Provide the [X, Y] coordinate of the cell's center where the given text is located.  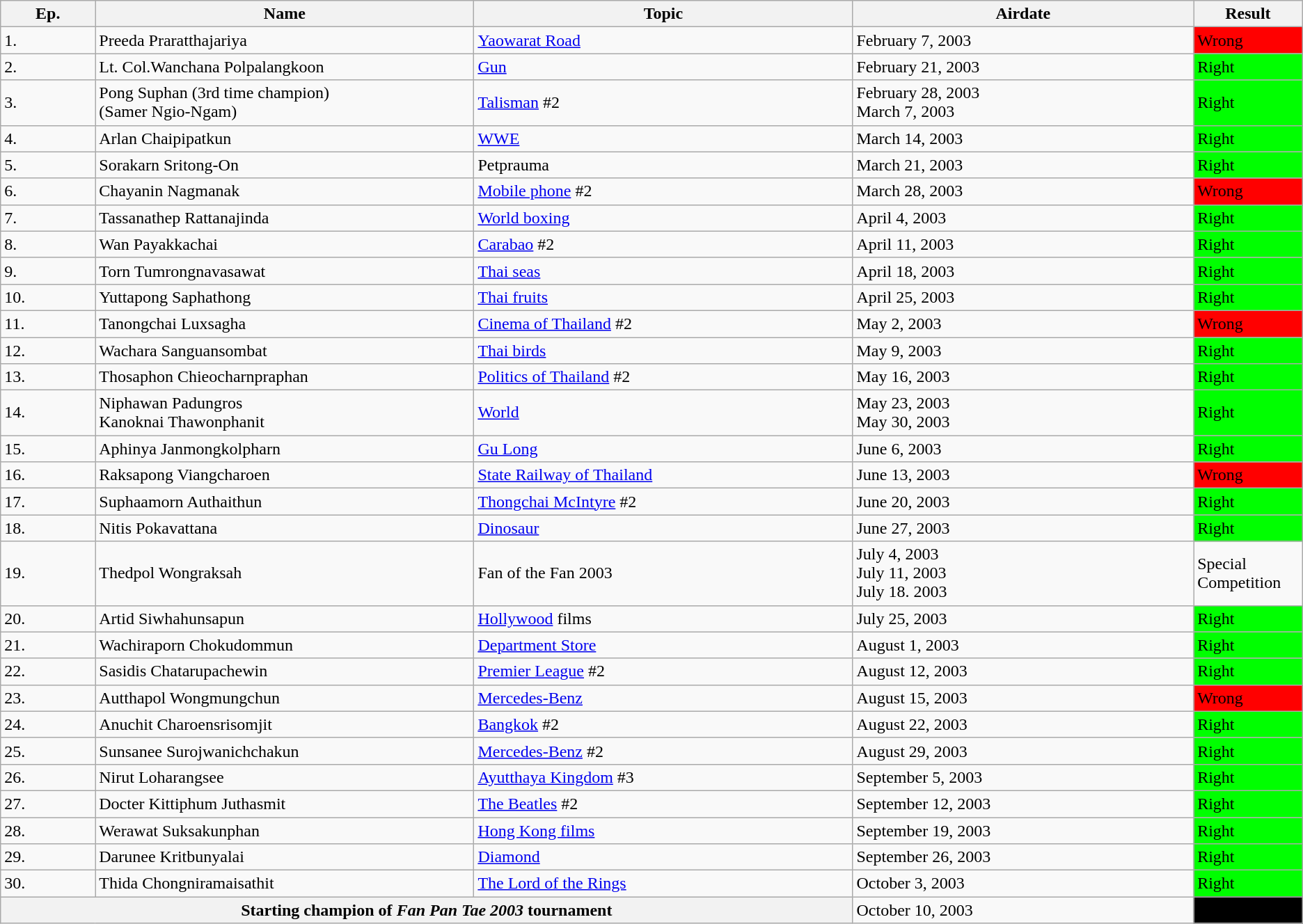
Docter Kittiphum Juthasmit [285, 804]
Werawat Suksakunphan [285, 830]
Yuttapong Saphathong [285, 297]
March 28, 2003 [1023, 191]
Thida Chongniramaisathit [285, 884]
Nitis Pokavattana [285, 528]
World boxing [663, 218]
March 21, 2003 [1023, 165]
Special Competition [1249, 573]
May 2, 2003 [1023, 324]
10. [48, 297]
3. [48, 103]
Ep. [48, 14]
May 9, 2003 [1023, 350]
Chayanin Nagmanak [285, 191]
February 28, 2003 March 7, 2003 [1023, 103]
Topic [663, 14]
October 3, 2003 [1023, 884]
14. [48, 413]
Petprauma [663, 165]
17. [48, 502]
Yaowarat Road [663, 40]
9. [48, 271]
Nirut Loharangsee [285, 777]
Dinosaur [663, 528]
7. [48, 218]
Mercedes-Benz #2 [663, 751]
World [663, 413]
Thosaphon Chieocharnpraphan [285, 377]
Sunsanee Surojwanichchakun [285, 751]
Talisman #2 [663, 103]
12. [48, 350]
June 13, 2003 [1023, 475]
Anuchit Charoensrisomjit [285, 724]
Arlan Chaipipatkun [285, 138]
June 6, 2003 [1023, 449]
August 29, 2003 [1023, 751]
State Railway of Thailand [663, 475]
Diamond [663, 857]
5. [48, 165]
Autthapol Wongmungchun [285, 698]
Thai fruits [663, 297]
Department Store [663, 645]
Thedpol Wongraksah [285, 573]
The Lord of the Rings [663, 884]
September 19, 2003 [1023, 830]
Result [1249, 14]
March 14, 2003 [1023, 138]
Ayutthaya Kingdom #3 [663, 777]
September 26, 2003 [1023, 857]
April 18, 2003 [1023, 271]
Tassanathep Rattanajinda [285, 218]
April 11, 2003 [1023, 244]
22. [48, 671]
June 20, 2003 [1023, 502]
16. [48, 475]
Name [285, 14]
27. [48, 804]
26. [48, 777]
20. [48, 619]
August 12, 2003 [1023, 671]
February 21, 2003 [1023, 67]
April 4, 2003 [1023, 218]
Aphinya Janmongkolpharn [285, 449]
Mercedes-Benz [663, 698]
18. [48, 528]
WWE [663, 138]
Lt. Col.Wanchana Polpalangkoon [285, 67]
19. [48, 573]
July 4, 2003July 11, 2003July 18. 2003 [1023, 573]
Raksapong Viangcharoen [285, 475]
The Beatles #2 [663, 804]
May 23, 2003May 30, 2003 [1023, 413]
Wachara Sanguansombat [285, 350]
Niphawan Padungros Kanoknai Thawonphanit [285, 413]
13. [48, 377]
Suphaamorn Authaithun [285, 502]
25. [48, 751]
June 27, 2003 [1023, 528]
6. [48, 191]
February 7, 2003 [1023, 40]
11. [48, 324]
Hong Kong films [663, 830]
April 25, 2003 [1023, 297]
Fan of the Fan 2003 [663, 573]
Politics of Thailand #2 [663, 377]
1. [48, 40]
August 22, 2003 [1023, 724]
Thongchai McIntyre #2 [663, 502]
4. [48, 138]
15. [48, 449]
September 5, 2003 [1023, 777]
Gun [663, 67]
Cinema of Thailand #2 [663, 324]
8. [48, 244]
Darunee Kritbunyalai [285, 857]
Thai seas [663, 271]
July 25, 2003 [1023, 619]
Pong Suphan (3rd time champion)(Samer Ngio-Ngam) [285, 103]
September 12, 2003 [1023, 804]
August 1, 2003 [1023, 645]
Preeda Praratthajariya [285, 40]
23. [48, 698]
Tanongchai Luxsagha [285, 324]
Carabao #2 [663, 244]
Artid Siwhahunsapun [285, 619]
Torn Tumrongnavasawat [285, 271]
29. [48, 857]
May 16, 2003 [1023, 377]
Wan Payakkachai [285, 244]
Thai birds [663, 350]
Starting champion of Fan Pan Tae 2003 tournament [427, 910]
Airdate [1023, 14]
October 10, 2003 [1023, 910]
24. [48, 724]
Sorakarn Sritong-On [285, 165]
Hollywood films [663, 619]
30. [48, 884]
Gu Long [663, 449]
Bangkok #2 [663, 724]
28. [48, 830]
Wachiraporn Chokudommun [285, 645]
Premier League #2 [663, 671]
21. [48, 645]
2. [48, 67]
Sasidis Chatarupachewin [285, 671]
Mobile phone #2 [663, 191]
August 15, 2003 [1023, 698]
